Return the [X, Y] coordinate for the center point of the cell that contains the specified text.  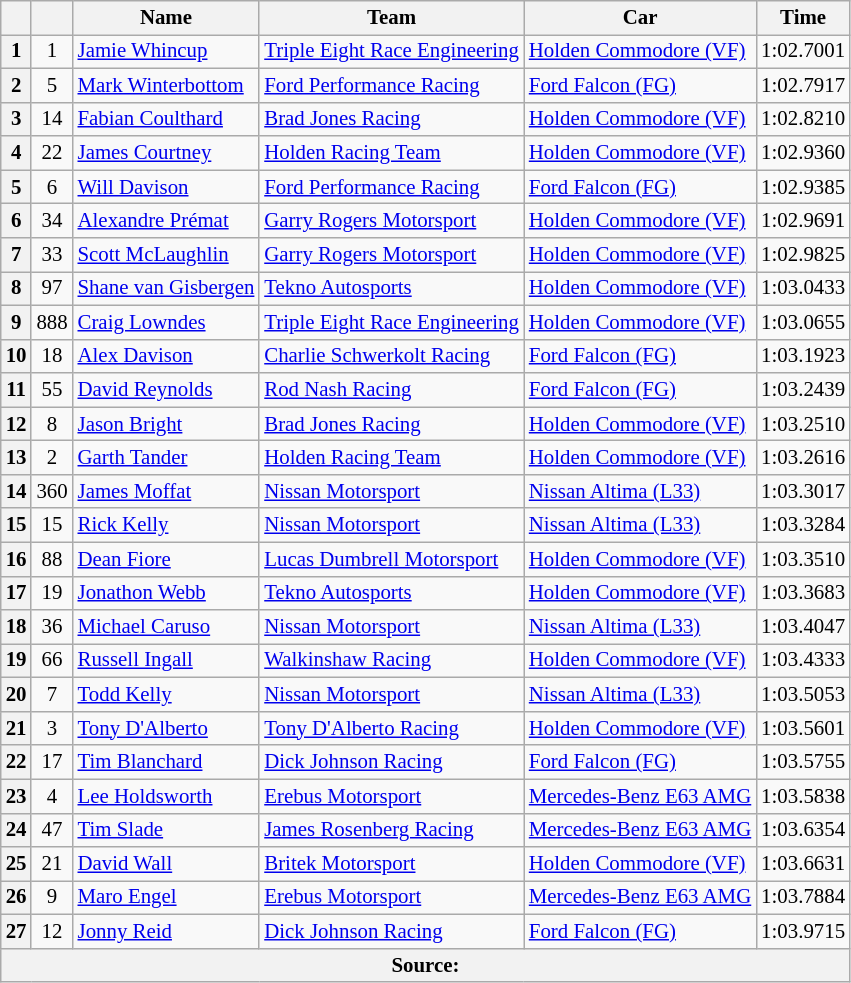
20 [16, 695]
Todd Kelly [166, 695]
33 [52, 255]
Garth Tander [166, 458]
Lee Holdsworth [166, 796]
Source: [426, 965]
Alex Davison [166, 356]
1:02.7917 [803, 85]
Fabian Coulthard [166, 119]
Car [640, 18]
Jamie Whincup [166, 51]
Team [392, 18]
Shane van Gisbergen [166, 288]
1:03.4047 [803, 627]
Alexandre Prémat [166, 221]
Michael Caruso [166, 627]
1:03.2439 [803, 390]
Rick Kelly [166, 525]
1:03.2616 [803, 458]
360 [52, 491]
Tim Blanchard [166, 762]
Tony D'Alberto Racing [392, 728]
1:03.3017 [803, 491]
1:03.6354 [803, 830]
1:03.7884 [803, 898]
1:02.9825 [803, 255]
66 [52, 661]
36 [52, 627]
1:02.9360 [803, 153]
Jason Bright [166, 424]
Walkinshaw Racing [392, 661]
1:03.6631 [803, 864]
Rod Nash Racing [392, 390]
David Reynolds [166, 390]
16 [16, 559]
23 [16, 796]
1:03.0655 [803, 322]
James Courtney [166, 153]
1:03.5601 [803, 728]
1:03.3683 [803, 593]
11 [16, 390]
26 [16, 898]
1:03.0433 [803, 288]
Craig Lowndes [166, 322]
1:03.5838 [803, 796]
Maro Engel [166, 898]
1:02.7001 [803, 51]
25 [16, 864]
1:03.3284 [803, 525]
Will Davison [166, 187]
10 [16, 356]
James Rosenberg Racing [392, 830]
55 [52, 390]
1:03.2510 [803, 424]
Jonathon Webb [166, 593]
Dean Fiore [166, 559]
1:03.5053 [803, 695]
1:03.5755 [803, 762]
1:02.9385 [803, 187]
Tim Slade [166, 830]
1:03.4333 [803, 661]
David Wall [166, 864]
Charlie Schwerkolt Racing [392, 356]
1:02.9691 [803, 221]
Lucas Dumbrell Motorsport [392, 559]
13 [16, 458]
1:03.3510 [803, 559]
888 [52, 322]
1:03.9715 [803, 931]
Time [803, 18]
James Moffat [166, 491]
24 [16, 830]
Name [166, 18]
97 [52, 288]
Russell Ingall [166, 661]
34 [52, 221]
1:02.8210 [803, 119]
Jonny Reid [166, 931]
47 [52, 830]
Mark Winterbottom [166, 85]
Tony D'Alberto [166, 728]
88 [52, 559]
Britek Motorsport [392, 864]
1:03.1923 [803, 356]
27 [16, 931]
Scott McLaughlin [166, 255]
